Find where the given text appears and provide that cell's center as (x, y) coordinate. 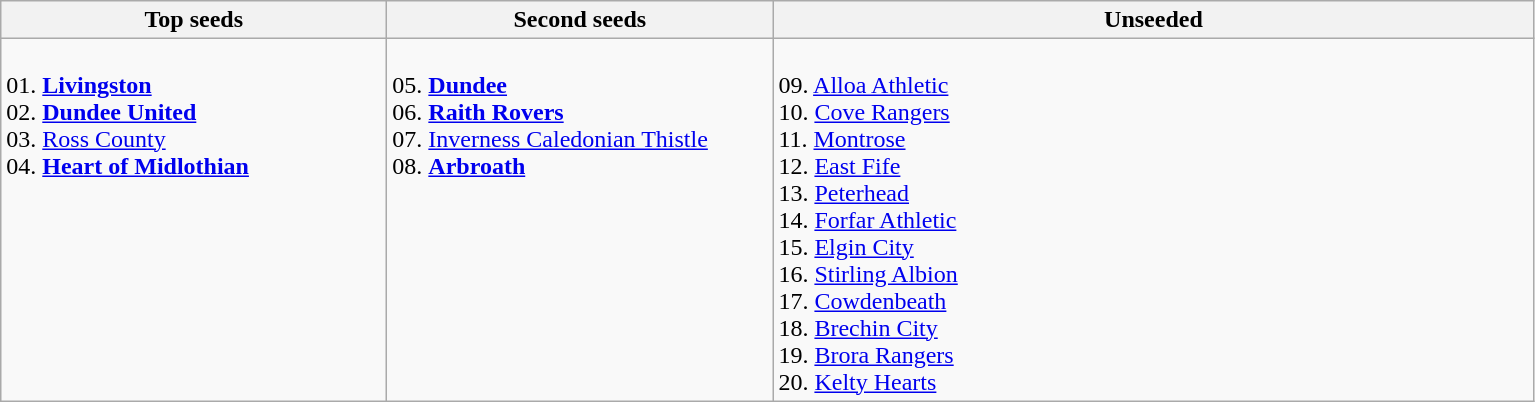
Second seeds (580, 20)
05. Dundee 06. Raith Rovers 07. Inverness Caledonian Thistle 08. Arbroath (580, 220)
01. Livingston 02. Dundee United 03. Ross County 04. Heart of Midlothian (194, 220)
Unseeded (1154, 20)
Top seeds (194, 20)
